Capture the cell that displays the provided text and extract its (x, y) central coordinate. 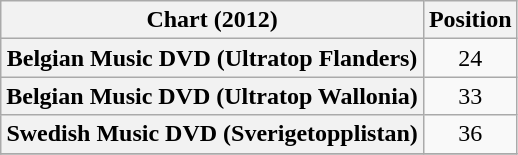
Chart (2012) (212, 20)
Swedish Music DVD (Sverigetopplistan) (212, 134)
Belgian Music DVD (Ultratop Wallonia) (212, 96)
33 (470, 96)
24 (470, 58)
Position (470, 20)
36 (470, 134)
Belgian Music DVD (Ultratop Flanders) (212, 58)
